Determine the (X, Y) coordinate at the center of the cell enclosing the given text.  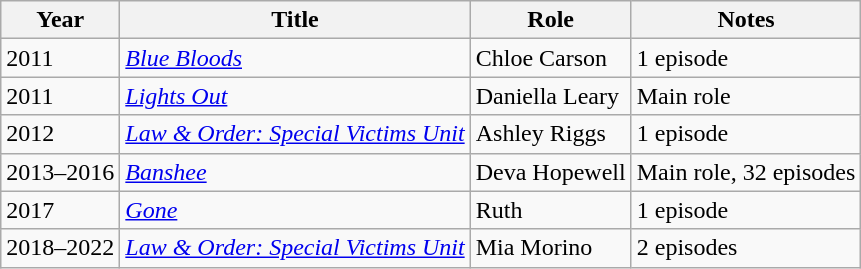
Notes (746, 20)
2018–2022 (60, 248)
Gone (295, 210)
Mia Morino (550, 248)
Ruth (550, 210)
Banshee (295, 172)
Lights Out (295, 96)
Deva Hopewell (550, 172)
2012 (60, 134)
Year (60, 20)
2017 (60, 210)
2013–2016 (60, 172)
Title (295, 20)
Role (550, 20)
Blue Bloods (295, 58)
Daniella Leary (550, 96)
Main role, 32 episodes (746, 172)
Chloe Carson (550, 58)
Main role (746, 96)
2 episodes (746, 248)
Ashley Riggs (550, 134)
